Extract the [X, Y] coordinate from the center of the cell holding the provided text.  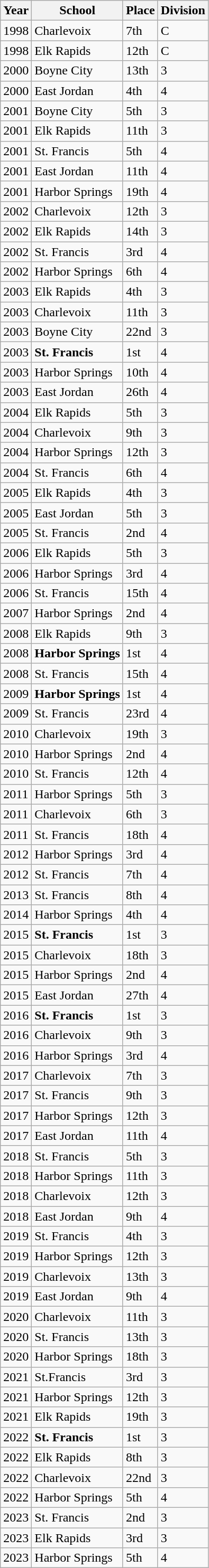
23rd [140, 714]
Place [140, 11]
27th [140, 995]
14th [140, 231]
Division [183, 11]
Year [16, 11]
10th [140, 372]
School [77, 11]
2014 [16, 915]
26th [140, 392]
2013 [16, 895]
2007 [16, 613]
St.Francis [77, 1377]
